Determine the (x, y) coordinate at the center of the cell enclosing the given text.  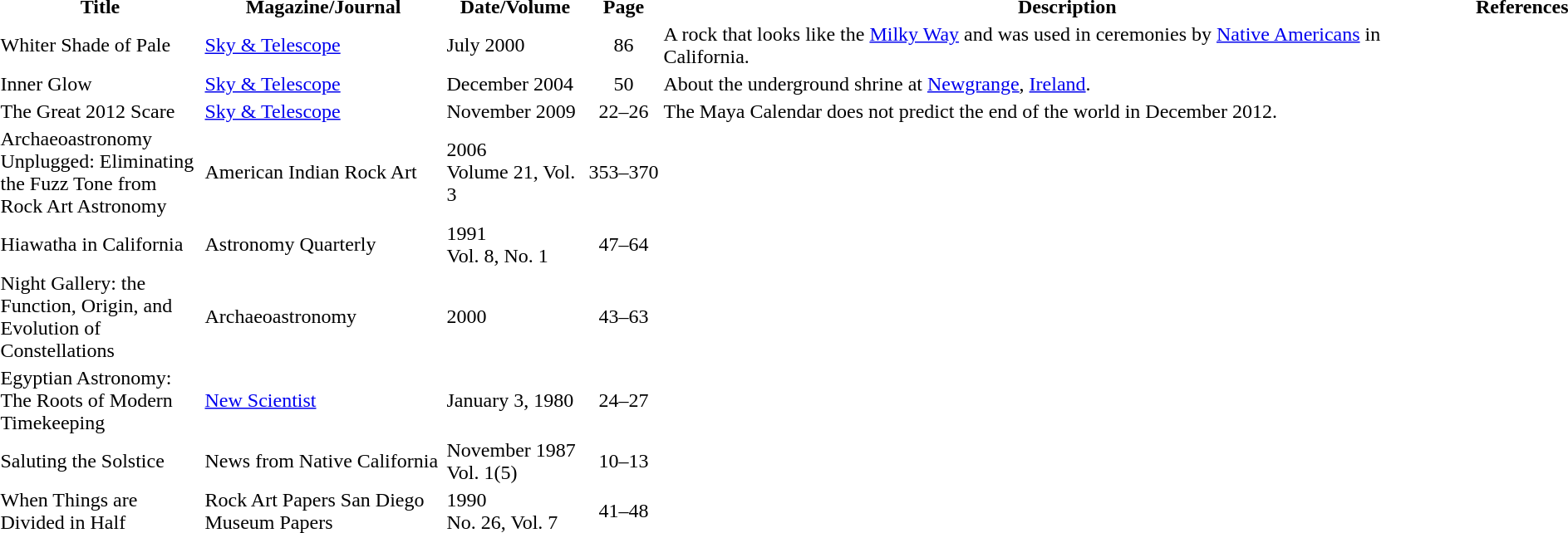
353–370 (623, 173)
2000 (515, 317)
About the underground shrine at Newgrange, Ireland. (1067, 84)
1991Vol. 8, No. 1 (515, 244)
The Maya Calendar does not predict the end of the world in December 2012. (1067, 111)
86 (623, 45)
December 2004 (515, 84)
24–27 (623, 400)
New Scientist (323, 400)
American Indian Rock Art (323, 173)
Archaeoastronomy (323, 317)
January 3, 1980 (515, 400)
November 2009 (515, 111)
47–64 (623, 244)
50 (623, 84)
43–63 (623, 317)
22–26 (623, 111)
10–13 (623, 462)
Astronomy Quarterly (323, 244)
July 2000 (515, 45)
News from Native California (323, 462)
November 1987Vol. 1(5) (515, 462)
2006Volume 21, Vol. 3 (515, 173)
A rock that looks like the Milky Way and was used in ceremonies by Native Americans in California. (1067, 45)
